Pinpoint the cell where the given text exists, returning its (x, y) midpoint coordinate. 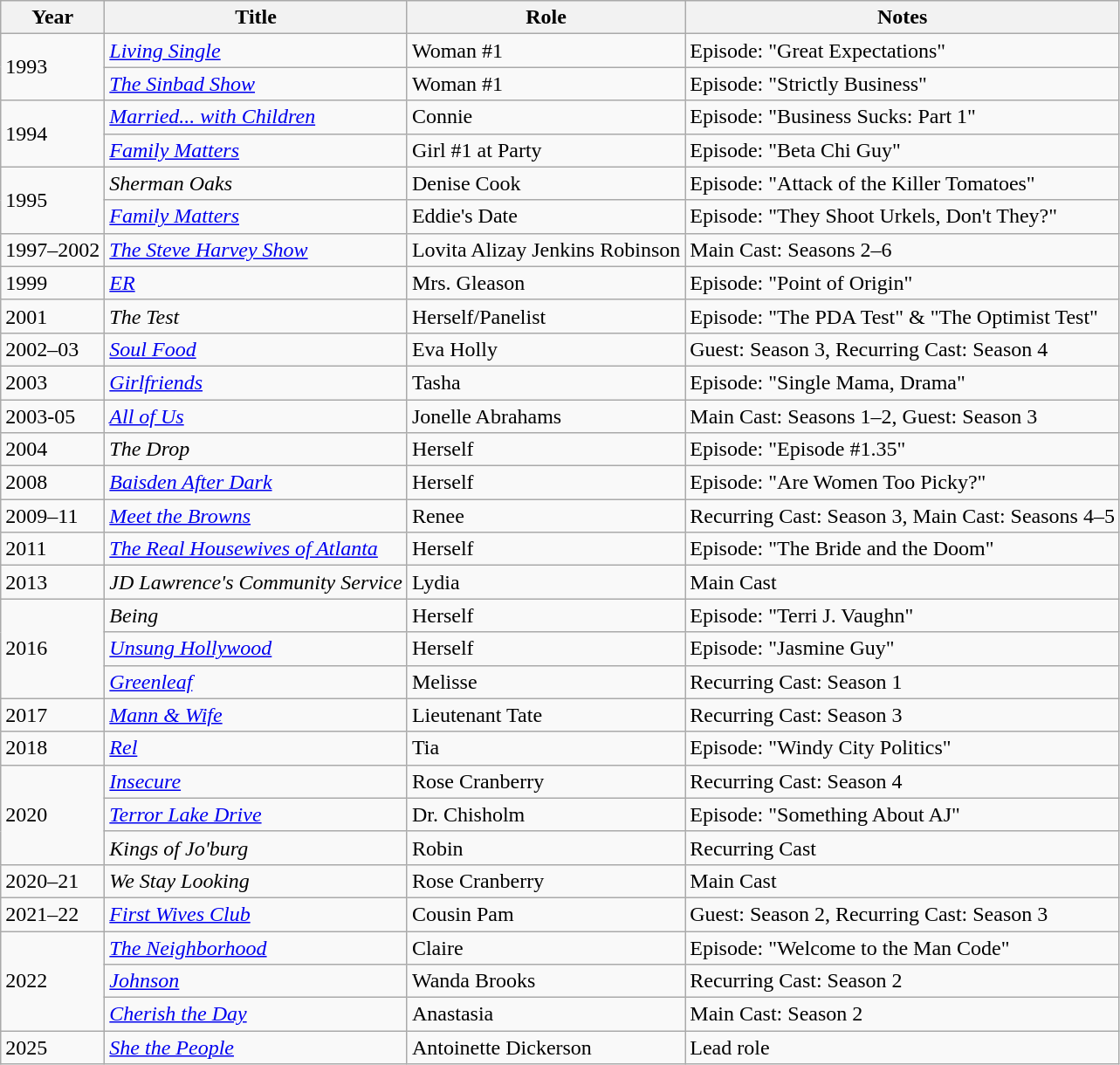
Recurring Cast: Season 3 (903, 715)
Episode: "Point of Origin" (903, 283)
Tia (546, 748)
2001 (52, 316)
Girlfriends (257, 382)
Lydia (546, 582)
Cherish the Day (257, 1014)
Living Single (257, 51)
2021–22 (52, 914)
First Wives Club (257, 914)
Lieutenant Tate (546, 715)
Connie (546, 117)
Robin (546, 848)
Episode: "Welcome to the Man Code" (903, 947)
2020–21 (52, 881)
Soul Food (257, 349)
Meet the Browns (257, 516)
The Test (257, 316)
2013 (52, 582)
Episode: "Great Expectations" (903, 51)
We Stay Looking (257, 881)
Episode: "Something About AJ" (903, 814)
Episode: "They Shoot Urkels, Don't They?" (903, 216)
Episode: "Beta Chi Guy" (903, 150)
Episode: "The Bride and the Doom" (903, 549)
Episode: "Business Sucks: Part 1" (903, 117)
Role (546, 17)
Main Cast: Season 2 (903, 1014)
2002–03 (52, 349)
Greenleaf (257, 682)
Episode: "Jasmine Guy" (903, 649)
The Neighborhood (257, 947)
Guest: Season 3, Recurring Cast: Season 4 (903, 349)
1995 (52, 200)
Recurring Cast: Season 1 (903, 682)
2025 (52, 1048)
Lead role (903, 1048)
Lovita Alizay Jenkins Robinson (546, 250)
1994 (52, 134)
2016 (52, 649)
JD Lawrence's Community Service (257, 582)
Kings of Jo'burg (257, 848)
Guest: Season 2, Recurring Cast: Season 3 (903, 914)
Episode: "The PDA Test" & "The Optimist Test" (903, 316)
Tasha (546, 382)
All of Us (257, 416)
Mann & Wife (257, 715)
2011 (52, 549)
Baisden After Dark (257, 483)
Jonelle Abrahams (546, 416)
Recurring Cast (903, 848)
2003-05 (52, 416)
ER (257, 283)
Unsung Hollywood (257, 649)
Year (52, 17)
2017 (52, 715)
Episode: "Are Women Too Picky?" (903, 483)
Girl #1 at Party (546, 150)
2009–11 (52, 516)
Mrs. Gleason (546, 283)
Recurring Cast: Season 4 (903, 781)
Anastasia (546, 1014)
Herself/Panelist (546, 316)
Recurring Cast: Season 3, Main Cast: Seasons 4–5 (903, 516)
Married... with Children (257, 117)
Being (257, 615)
2022 (52, 980)
Denise Cook (546, 183)
Wanda Brooks (546, 981)
Eddie's Date (546, 216)
Recurring Cast: Season 2 (903, 981)
2018 (52, 748)
Claire (546, 947)
Renee (546, 516)
Episode: "Strictly Business" (903, 84)
Title (257, 17)
Johnson (257, 981)
Cousin Pam (546, 914)
1999 (52, 283)
Eva Holly (546, 349)
Antoinette Dickerson (546, 1048)
1993 (52, 67)
The Real Housewives of Atlanta (257, 549)
Episode: "Episode #1.35" (903, 450)
The Drop (257, 450)
Terror Lake Drive (257, 814)
Episode: "Attack of the Killer Tomatoes" (903, 183)
2008 (52, 483)
Notes (903, 17)
Melisse (546, 682)
2003 (52, 382)
Sherman Oaks (257, 183)
Main Cast: Seasons 1–2, Guest: Season 3 (903, 416)
The Sinbad Show (257, 84)
Insecure (257, 781)
2020 (52, 814)
Episode: "Single Mama, Drama" (903, 382)
She the People (257, 1048)
Main Cast: Seasons 2–6 (903, 250)
1997–2002 (52, 250)
2004 (52, 450)
Rel (257, 748)
Episode: "Terri J. Vaughn" (903, 615)
Episode: "Windy City Politics" (903, 748)
The Steve Harvey Show (257, 250)
Dr. Chisholm (546, 814)
